Search for the cell housing the specified text and yield its (X, Y) center coordinate. 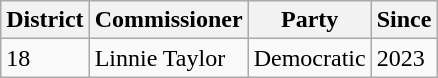
District (45, 20)
Since (404, 20)
Party (310, 20)
Democratic (310, 58)
Commissioner (168, 20)
2023 (404, 58)
Linnie Taylor (168, 58)
18 (45, 58)
